Capture the cell that displays the provided text and extract its (x, y) central coordinate. 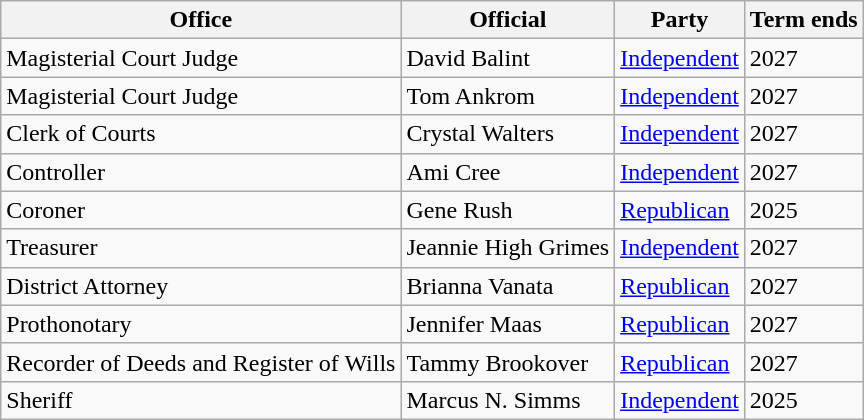
Tammy Brookover (508, 362)
Jeannie High Grimes (508, 248)
Office (201, 20)
Term ends (804, 20)
Recorder of Deeds and Register of Wills (201, 362)
Ami Cree (508, 172)
David Balint (508, 58)
District Attorney (201, 286)
Prothonotary (201, 324)
Brianna Vanata (508, 286)
Tom Ankrom (508, 96)
Official (508, 20)
Marcus N. Simms (508, 400)
Controller (201, 172)
Sheriff (201, 400)
Treasurer (201, 248)
Crystal Walters (508, 134)
Jennifer Maas (508, 324)
Party (680, 20)
Coroner (201, 210)
Gene Rush (508, 210)
Clerk of Courts (201, 134)
